Determine the (x, y) coordinate at the center of the cell enclosing the given text.  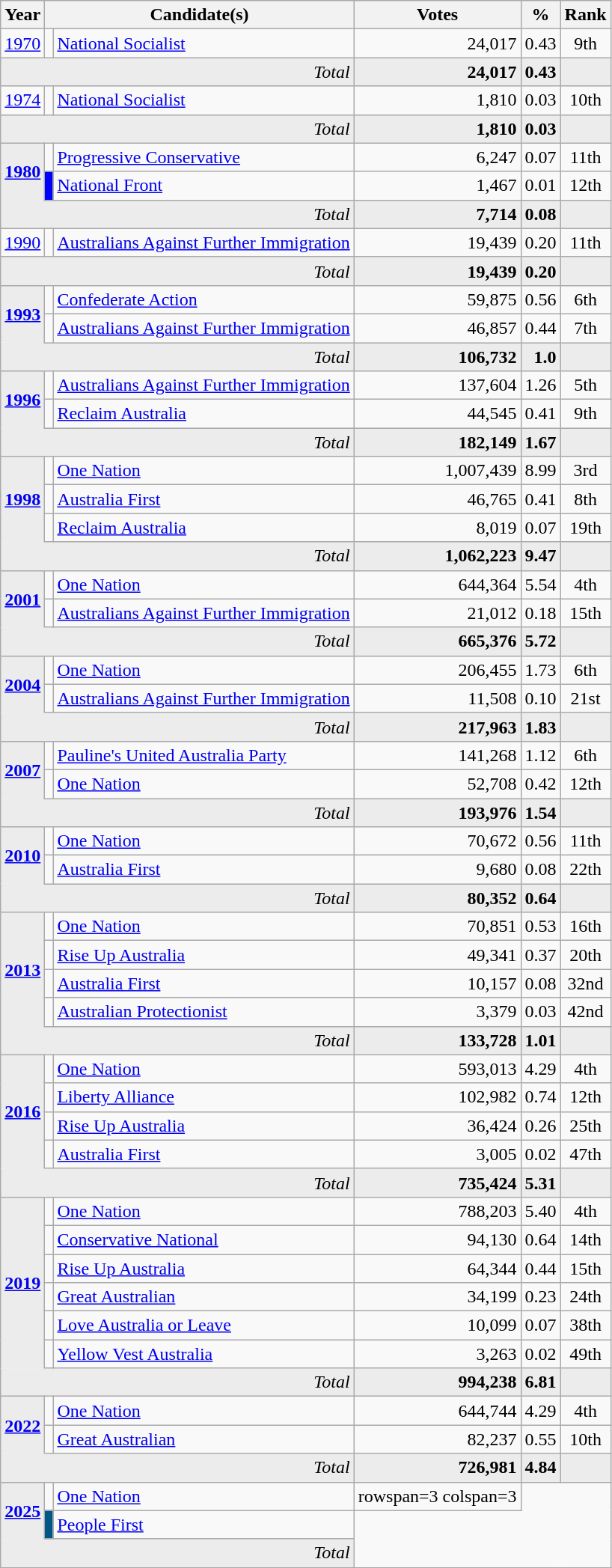
24th (585, 1297)
8.99 (540, 471)
2007 (22, 769)
46,765 (437, 499)
102,982 (437, 1097)
1,467 (437, 186)
2010 (22, 855)
1.73 (540, 670)
Votes (437, 15)
1,007,439 (437, 471)
Year (22, 15)
25th (585, 1126)
1.0 (540, 357)
44,545 (437, 414)
42nd (585, 1012)
4.84 (540, 1468)
0.10 (540, 698)
0.53 (540, 927)
8,019 (437, 528)
70,851 (437, 927)
59,875 (437, 299)
726,981 (437, 1468)
7th (585, 328)
20th (585, 955)
6,247 (437, 157)
1974 (22, 100)
9.47 (540, 556)
47th (585, 1154)
34,199 (437, 1297)
0.26 (540, 1126)
Yellow Vest Australia (204, 1354)
94,130 (437, 1239)
2013 (22, 969)
182,149 (437, 442)
5.40 (540, 1211)
52,708 (437, 784)
1.83 (540, 727)
2025 (22, 1510)
2004 (22, 684)
People First (204, 1525)
Candidate(s) (199, 15)
7,714 (437, 214)
0.37 (540, 955)
106,732 (437, 357)
217,963 (437, 727)
0.18 (540, 613)
22th (585, 870)
593,013 (437, 1069)
19th (585, 528)
49th (585, 1354)
Love Australia or Leave (204, 1326)
National Front (204, 186)
14th (585, 1239)
5.31 (540, 1183)
1998 (22, 499)
Pauline's United Australia Party (204, 755)
1.67 (540, 442)
2001 (22, 599)
1.26 (540, 385)
Liberty Alliance (204, 1097)
1980 (22, 171)
Rank (585, 15)
0.01 (540, 186)
1996 (22, 400)
80,352 (437, 898)
1.01 (540, 1040)
193,976 (437, 812)
11,508 (437, 698)
10,157 (437, 983)
0.42 (540, 784)
8th (585, 499)
133,728 (437, 1040)
3,263 (437, 1354)
46,857 (437, 328)
0.55 (540, 1439)
5th (585, 385)
36,424 (437, 1126)
141,268 (437, 755)
665,376 (437, 641)
1993 (22, 314)
21,012 (437, 613)
2019 (22, 1282)
Progressive Conservative (204, 157)
49,341 (437, 955)
16th (585, 927)
1.54 (540, 812)
2022 (22, 1425)
rowspan=3 colspan=3 (437, 1496)
994,238 (437, 1382)
3rd (585, 471)
64,344 (437, 1269)
1970 (22, 43)
32nd (585, 983)
Australian Protectionist (204, 1012)
9,680 (437, 870)
644,744 (437, 1411)
206,455 (437, 670)
6.81 (540, 1382)
82,237 (437, 1439)
644,364 (437, 585)
5.54 (540, 585)
3,005 (437, 1154)
38th (585, 1326)
21st (585, 698)
Confederate Action (204, 299)
70,672 (437, 841)
137,604 (437, 385)
1.12 (540, 755)
0.23 (540, 1297)
0.74 (540, 1097)
1990 (22, 242)
5.72 (540, 641)
3,379 (437, 1012)
1,062,223 (437, 556)
% (540, 15)
10,099 (437, 1326)
Conservative National (204, 1239)
2016 (22, 1111)
788,203 (437, 1211)
735,424 (437, 1183)
